For the text-containing cell, return its midpoint in (x, y) coordinate format. 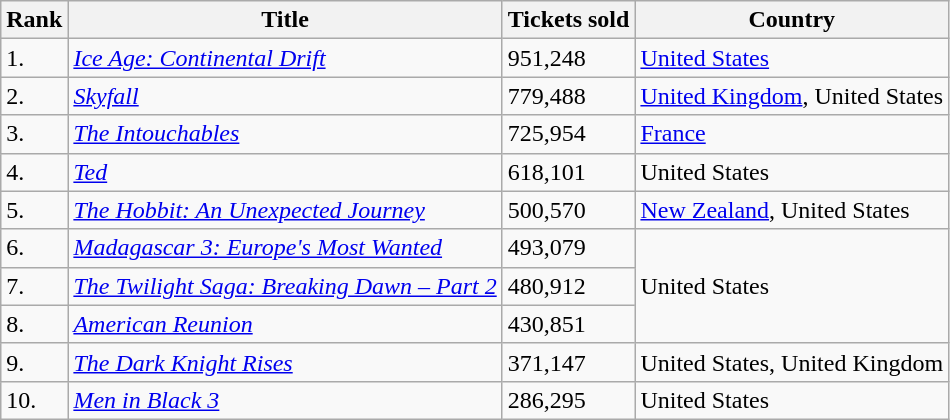
493,079 (568, 248)
Rank (34, 20)
6. (34, 248)
480,912 (568, 286)
3. (34, 134)
New Zealand, United States (792, 210)
Men in Black 3 (285, 400)
Country (792, 20)
500,570 (568, 210)
United States, United Kingdom (792, 362)
779,488 (568, 96)
371,147 (568, 362)
7. (34, 286)
Tickets sold (568, 20)
The Dark Knight Rises (285, 362)
725,954 (568, 134)
American Reunion (285, 324)
430,851 (568, 324)
The Hobbit: An Unexpected Journey (285, 210)
Title (285, 20)
951,248 (568, 58)
5. (34, 210)
Madagascar 3: Europe's Most Wanted (285, 248)
8. (34, 324)
286,295 (568, 400)
Skyfall (285, 96)
The Twilight Saga: Breaking Dawn – Part 2 (285, 286)
Ted (285, 172)
618,101 (568, 172)
10. (34, 400)
9. (34, 362)
France (792, 134)
4. (34, 172)
2. (34, 96)
The Intouchables (285, 134)
United Kingdom, United States (792, 96)
Ice Age: Continental Drift (285, 58)
1. (34, 58)
